Detect which cell encompasses the target text, then output its [X, Y] center coordinate. 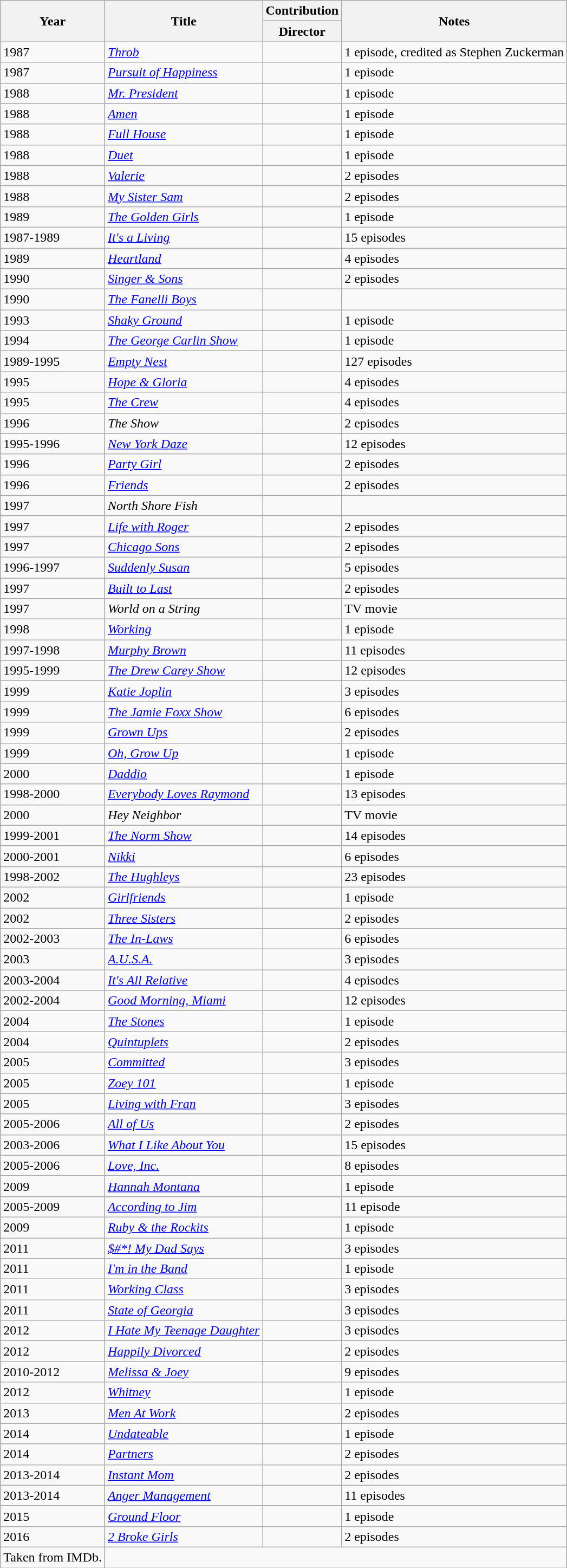
Suddenly Susan [183, 567]
Girlfriends [183, 897]
A.U.S.A. [183, 960]
Oh, Grow Up [183, 753]
11 episode [454, 1207]
All of Us [183, 1124]
Melissa & Joey [183, 1372]
1998-2000 [53, 794]
1989-1995 [53, 361]
2003-2006 [53, 1145]
Full House [183, 134]
According to Jim [183, 1207]
2003 [53, 960]
2002-2004 [53, 1001]
2005-2009 [53, 1207]
Working Class [183, 1290]
Mr. President [183, 93]
9 episodes [454, 1372]
2 Broke Girls [183, 1537]
Instant Mom [183, 1475]
It's All Relative [183, 980]
Built to Last [183, 588]
Working [183, 630]
Men At Work [183, 1413]
1993 [53, 320]
Zoey 101 [183, 1083]
2002-2003 [53, 939]
Hope & Gloria [183, 382]
The George Carlin Show [183, 341]
Year [53, 21]
Shaky Ground [183, 320]
2015 [53, 1516]
Heartland [183, 258]
5 episodes [454, 567]
1997-1998 [53, 650]
127 episodes [454, 361]
Murphy Brown [183, 650]
The In-Laws [183, 939]
State of Georgia [183, 1310]
13 episodes [454, 794]
Life with Roger [183, 526]
Singer & Sons [183, 279]
2013 [53, 1413]
2000-2001 [53, 856]
Quintuplets [183, 1042]
Empty Nest [183, 361]
Throb [183, 52]
Pursuit of Happiness [183, 73]
2003-2004 [53, 980]
Grown Ups [183, 733]
Director [302, 31]
Anger Management [183, 1495]
The Crew [183, 403]
1998 [53, 630]
Nikki [183, 856]
Notes [454, 21]
Love, Inc. [183, 1165]
Taken from IMDb. [53, 1557]
I'm in the Band [183, 1269]
Daddio [183, 774]
14 episodes [454, 835]
The Stones [183, 1021]
It's a Living [183, 237]
1987-1989 [53, 237]
Undateable [183, 1434]
The Drew Carey Show [183, 671]
Happily Divorced [183, 1351]
The Norm Show [183, 835]
Chicago Sons [183, 547]
Amen [183, 114]
Partners [183, 1454]
The Fanelli Boys [183, 300]
The Jamie Foxx Show [183, 712]
1998-2002 [53, 877]
Katie Joplin [183, 691]
Valerie [183, 176]
The Show [183, 423]
1994 [53, 341]
Living with Fran [183, 1104]
Committed [183, 1062]
Ground Floor [183, 1516]
1 episode, credited as Stephen Zuckerman [454, 52]
1996-1997 [53, 567]
8 episodes [454, 1165]
1995-1999 [53, 671]
Everybody Loves Raymond [183, 794]
2010-2012 [53, 1372]
1995-1996 [53, 444]
Contribution [302, 11]
Good Morning, Miami [183, 1001]
Party Girl [183, 464]
23 episodes [454, 877]
My Sister Sam [183, 196]
Hey Neighbor [183, 815]
Duet [183, 155]
New York Daze [183, 444]
Whitney [183, 1392]
Three Sisters [183, 918]
World on a String [183, 609]
The Golden Girls [183, 217]
Ruby & the Rockits [183, 1227]
The Hughleys [183, 877]
2016 [53, 1537]
North Shore Fish [183, 506]
Friends [183, 485]
What I Like About You [183, 1145]
Hannah Montana [183, 1186]
1999-2001 [53, 835]
$#*! My Dad Says [183, 1248]
I Hate My Teenage Daughter [183, 1331]
Title [183, 21]
